Find where the given text appears and provide that cell's center as (x, y) coordinate. 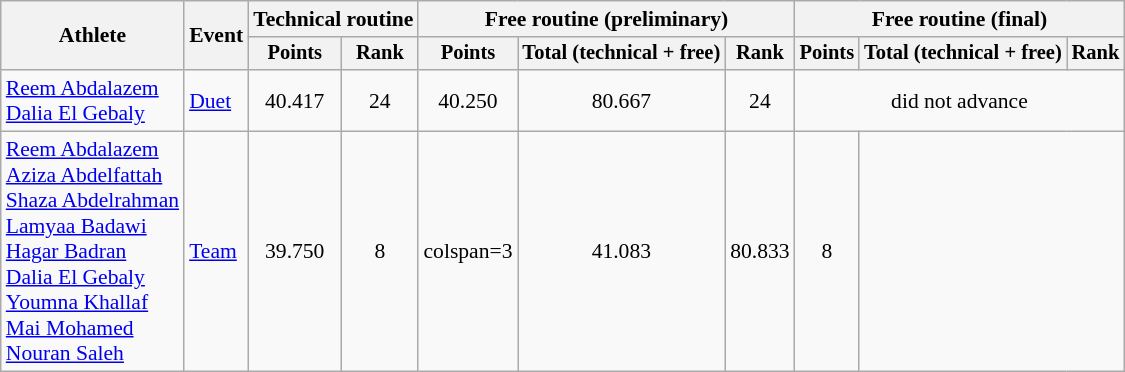
Reem AbdalazemAziza AbdelfattahShaza AbdelrahmanLamyaa BadawiHagar BadranDalia El GebalyYoumna KhallafMai MohamedNouran Saleh (92, 252)
Reem AbdalazemDalia El Gebaly (92, 100)
40.250 (468, 100)
Team (216, 252)
41.083 (622, 252)
80.667 (622, 100)
80.833 (760, 252)
Athlete (92, 36)
colspan=3 (468, 252)
40.417 (294, 100)
Duet (216, 100)
Event (216, 36)
did not advance (960, 100)
39.750 (294, 252)
Free routine (preliminary) (606, 19)
Free routine (final) (960, 19)
Technical routine (333, 19)
